Find where the given text appears and provide that cell's center as [x, y] coordinate. 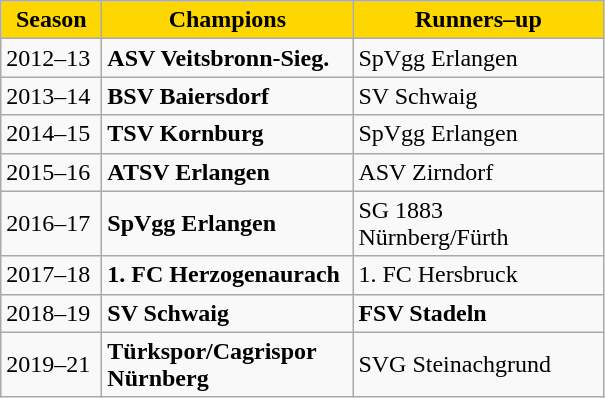
FSV Stadeln [478, 313]
2016–17 [52, 224]
Champions [228, 20]
ASV Zirndorf [478, 172]
1. FC Herzogenaurach [228, 275]
Türkspor/Cagrispor Nürnberg [228, 364]
BSV Baiersdorf [228, 96]
ASV Veitsbronn-Sieg. [228, 58]
ATSV Erlangen [228, 172]
2019–21 [52, 364]
1. FC Hersbruck [478, 275]
SVG Steinachgrund [478, 364]
2014–15 [52, 134]
2015–16 [52, 172]
Season [52, 20]
Runners–up [478, 20]
2018–19 [52, 313]
TSV Kornburg [228, 134]
2012–13 [52, 58]
SG 1883 Nürnberg/Fürth [478, 224]
2013–14 [52, 96]
2017–18 [52, 275]
